Locate the cell with the specified text and output its (X, Y) center coordinate. 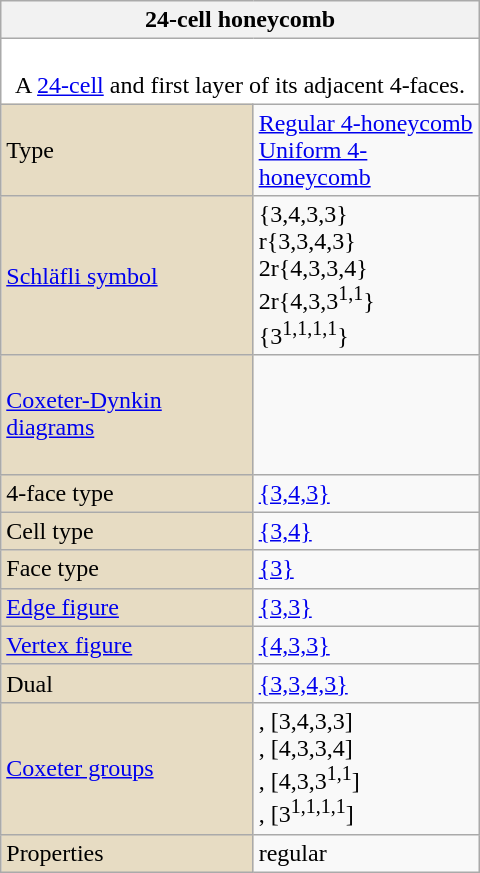
regular (366, 853)
Coxeter groups (127, 768)
A 24-cell and first layer of its adjacent 4-faces. (240, 72)
{4,3,3} (366, 645)
{3,3} (366, 607)
{3,4} (366, 531)
Dual (127, 683)
Properties (127, 853)
Face type (127, 569)
{3,4,3,3}r{3,3,4,3}2r{4,3,3,4}2r{4,3,31,1}{31,1,1,1} (366, 276)
Type (127, 150)
Schläfli symbol (127, 276)
{3,4,3} (366, 493)
4-face type (127, 493)
Coxeter-Dynkin diagrams (127, 414)
{3} (366, 569)
Edge figure (127, 607)
24-cell honeycomb (240, 20)
Regular 4-honeycombUniform 4-honeycomb (366, 150)
{3,3,4,3} (366, 683)
, [3,4,3,3], [4,3,3,4], [4,3,31,1], [31,1,1,1] (366, 768)
Cell type (127, 531)
Vertex figure (127, 645)
